Return [x, y] of the center of cell containing provided text 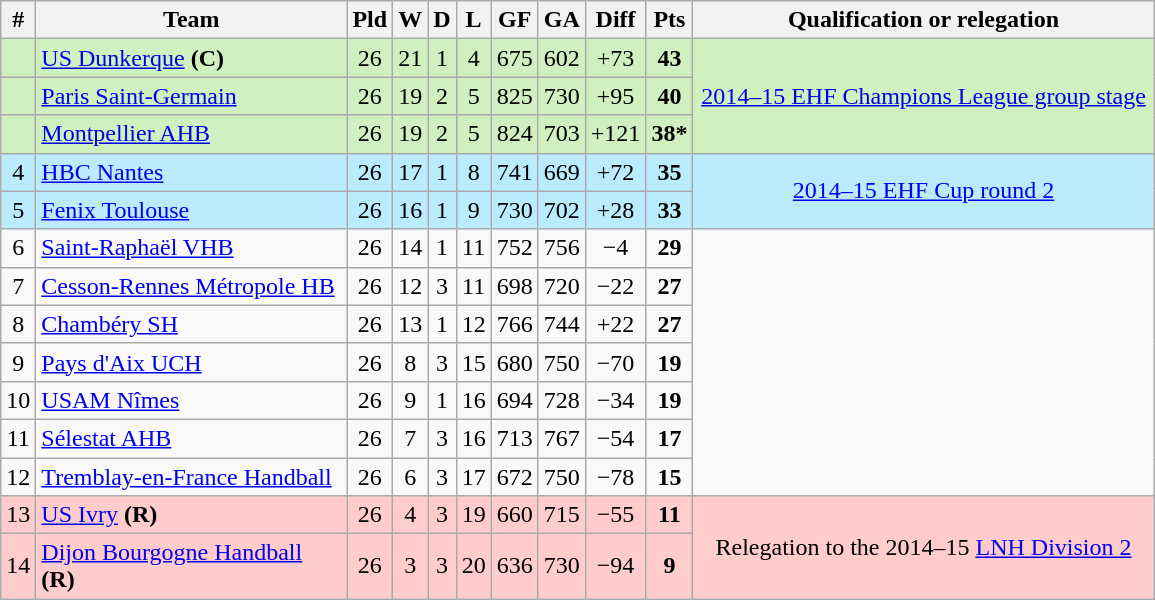
694 [514, 400]
33 [670, 210]
29 [670, 248]
Fenix Toulouse [192, 210]
Dijon Bourgogne Handball (R) [192, 566]
702 [562, 210]
672 [514, 477]
766 [514, 324]
# [18, 20]
720 [562, 286]
660 [514, 515]
713 [514, 438]
728 [562, 400]
−34 [616, 400]
−94 [616, 566]
−78 [616, 477]
−55 [616, 515]
21 [410, 58]
−70 [616, 362]
38* [670, 134]
680 [514, 362]
+121 [616, 134]
US Ivry (R) [192, 515]
2014–15 EHF Cup round 2 [924, 191]
Montpellier AHB [192, 134]
+73 [616, 58]
Pays d'Aix UCH [192, 362]
715 [562, 515]
767 [562, 438]
Relegation to the 2014–15 LNH Division 2 [924, 548]
D [442, 20]
10 [18, 400]
741 [514, 172]
US Dunkerque (C) [192, 58]
675 [514, 58]
669 [562, 172]
40 [670, 96]
+72 [616, 172]
−4 [616, 248]
Pld [370, 20]
+95 [616, 96]
Diff [616, 20]
756 [562, 248]
Sélestat AHB [192, 438]
20 [474, 566]
Qualification or relegation [924, 20]
35 [670, 172]
Saint-Raphaël VHB [192, 248]
752 [514, 248]
698 [514, 286]
HBC Nantes [192, 172]
GF [514, 20]
636 [514, 566]
825 [514, 96]
USAM Nîmes [192, 400]
43 [670, 58]
+28 [616, 210]
Cesson-Rennes Métropole HB [192, 286]
L [474, 20]
GA [562, 20]
Paris Saint-Germain [192, 96]
W [410, 20]
824 [514, 134]
602 [562, 58]
Team [192, 20]
Tremblay-en-France Handball [192, 477]
703 [562, 134]
−22 [616, 286]
744 [562, 324]
+22 [616, 324]
−54 [616, 438]
Chambéry SH [192, 324]
2014–15 EHF Champions League group stage [924, 96]
Pts [670, 20]
